For the text-containing cell, return its midpoint in (X, Y) coordinate format. 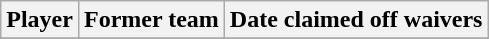
Player (40, 20)
Former team (151, 20)
Date claimed off waivers (356, 20)
